Capture the cell that displays the provided text and extract its (X, Y) central coordinate. 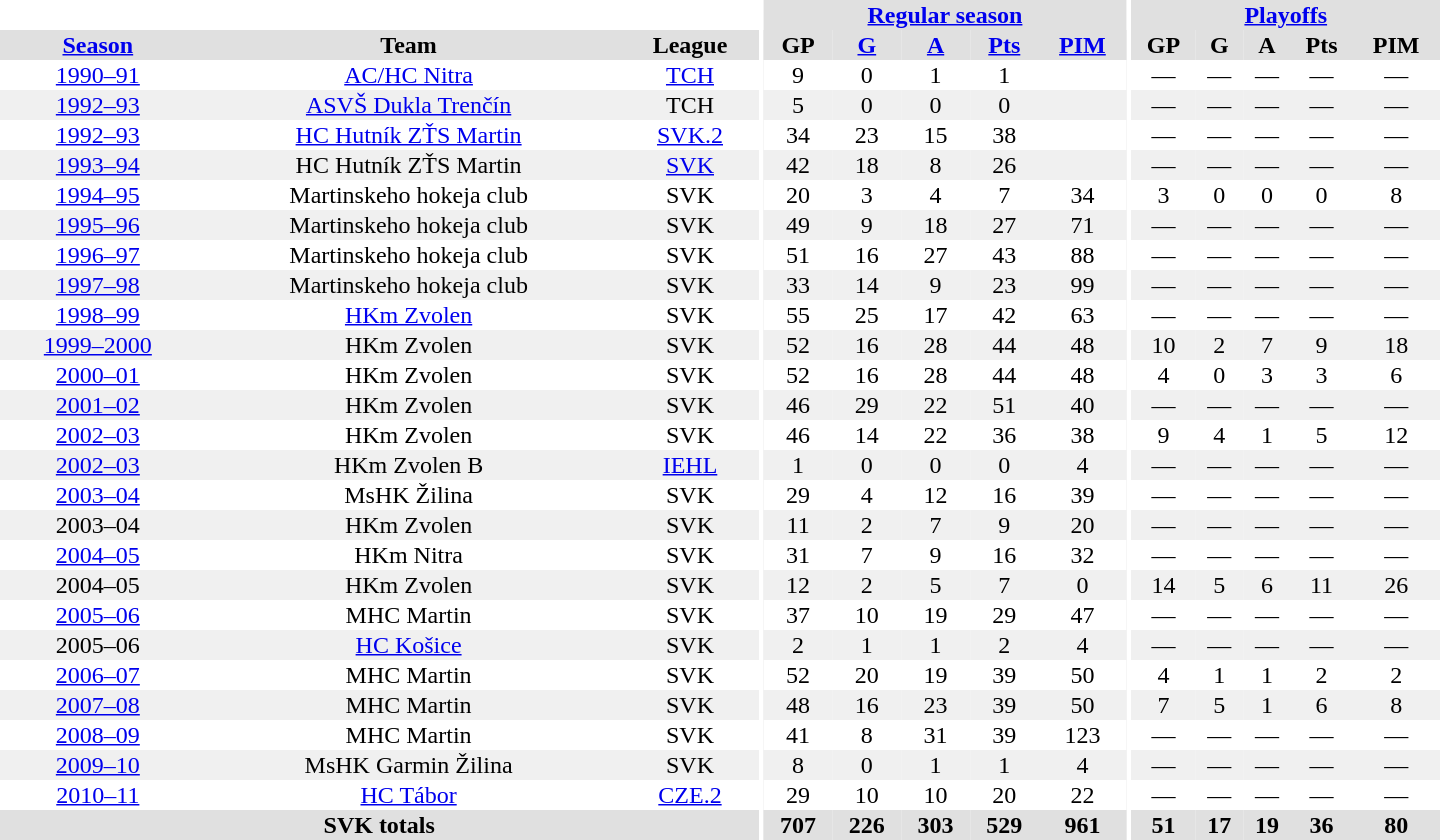
2008–09 (98, 735)
1998–99 (98, 315)
529 (1004, 825)
HKm Zvolen B (409, 465)
SVK totals (379, 825)
1994–95 (98, 195)
88 (1083, 255)
1990–91 (98, 75)
40 (1083, 405)
HC Tábor (409, 795)
47 (1083, 615)
2007–08 (98, 705)
MsHK Garmin Žilina (409, 765)
1997–98 (98, 285)
2009–10 (98, 765)
2006–07 (98, 675)
1995–96 (98, 225)
49 (798, 225)
League (690, 45)
SVK.2 (690, 135)
AC/HC Nitra (409, 75)
99 (1083, 285)
71 (1083, 225)
707 (798, 825)
63 (1083, 315)
ASVŠ Dukla Trenčín (409, 105)
123 (1083, 735)
HC Košice (409, 645)
37 (798, 615)
43 (1004, 255)
303 (936, 825)
Playoffs (1286, 15)
2010–11 (98, 795)
961 (1083, 825)
1996–97 (98, 255)
33 (798, 285)
2001–02 (98, 405)
226 (866, 825)
IEHL (690, 465)
HKm Nitra (409, 555)
CZE.2 (690, 795)
Regular season (946, 15)
2000–01 (98, 375)
80 (1396, 825)
Season (98, 45)
15 (936, 135)
41 (798, 735)
1999–2000 (98, 345)
25 (866, 315)
1993–94 (98, 165)
MsHK Žilina (409, 495)
32 (1083, 555)
55 (798, 315)
Team (409, 45)
